Return the [x, y] coordinate for the center point of the cell that contains the specified text.  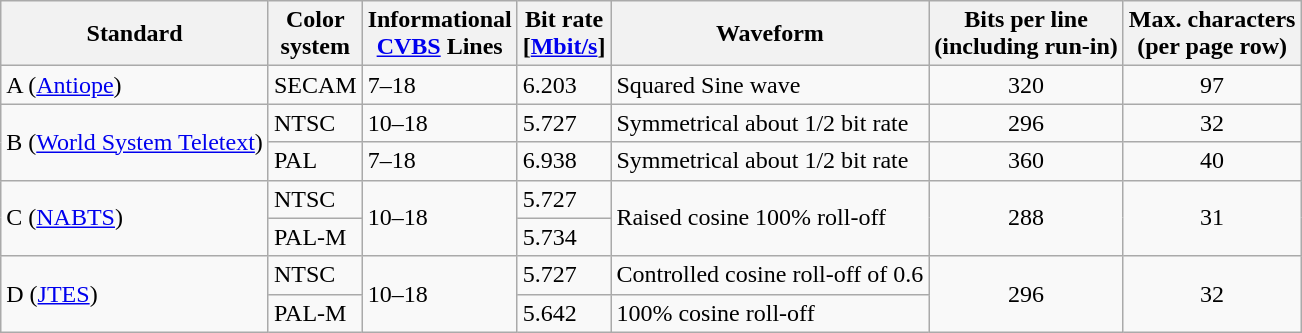
D (JTES) [135, 294]
97 [1212, 85]
A (Antiope) [135, 85]
40 [1212, 161]
6.938 [564, 161]
5.642 [564, 313]
Max. characters(per page row) [1212, 34]
Squared Sine wave [770, 85]
Raised cosine 100% roll-off [770, 218]
Controlled cosine roll-off of 0.6 [770, 275]
31 [1212, 218]
Standard [135, 34]
320 [1026, 85]
5.734 [564, 237]
360 [1026, 161]
288 [1026, 218]
Waveform [770, 34]
Bit rate[Mbit/s] [564, 34]
6.203 [564, 85]
100% cosine roll-off [770, 313]
InformationalCVBS Lines [440, 34]
C (NABTS) [135, 218]
SECAM [315, 85]
PAL [315, 161]
Colorsystem [315, 34]
Bits per line(including run-in) [1026, 34]
B (World System Teletext) [135, 142]
